Scan for the cell matching the given text and deliver its [x, y] coordinate at center. 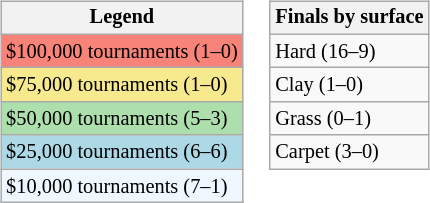
$100,000 tournaments (1–0) [122, 51]
Carpet (3–0) [349, 152]
Grass (0–1) [349, 119]
Finals by surface [349, 18]
Hard (16–9) [349, 51]
Legend [122, 18]
Clay (1–0) [349, 85]
$25,000 tournaments (6–6) [122, 152]
$50,000 tournaments (5–3) [122, 119]
$75,000 tournaments (1–0) [122, 85]
$10,000 tournaments (7–1) [122, 186]
